Output the [X, Y] coordinate of the center of the cell containing the given text.  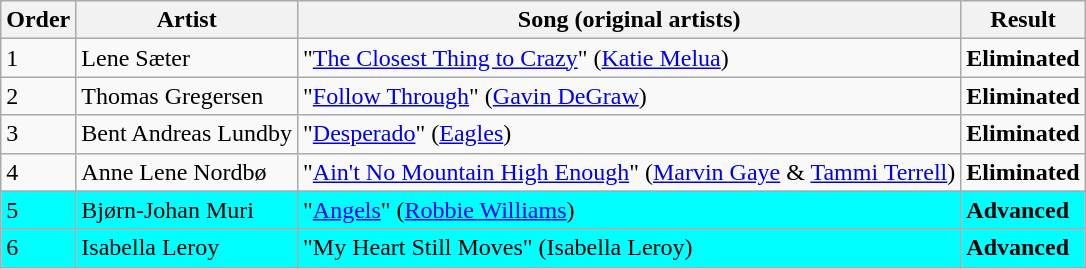
Thomas Gregersen [187, 96]
Bjørn-Johan Muri [187, 210]
Result [1023, 20]
Artist [187, 20]
1 [38, 58]
6 [38, 248]
5 [38, 210]
"Angels" (Robbie Williams) [628, 210]
Bent Andreas Lundby [187, 134]
Isabella Leroy [187, 248]
2 [38, 96]
Song (original artists) [628, 20]
"Ain't No Mountain High Enough" (Marvin Gaye & Tammi Terrell) [628, 172]
"Desperado" (Eagles) [628, 134]
Lene Sæter [187, 58]
4 [38, 172]
Order [38, 20]
"Follow Through" (Gavin DeGraw) [628, 96]
Anne Lene Nordbø [187, 172]
3 [38, 134]
"My Heart Still Moves" (Isabella Leroy) [628, 248]
"The Closest Thing to Crazy" (Katie Melua) [628, 58]
